For the text-containing cell, return its midpoint in [x, y] coordinate format. 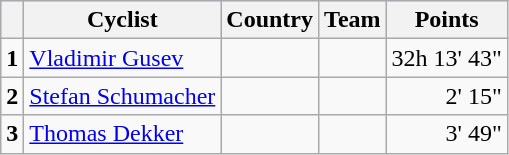
2 [12, 96]
2' 15" [446, 96]
32h 13' 43" [446, 58]
1 [12, 58]
Country [270, 20]
Points [446, 20]
Thomas Dekker [122, 134]
Stefan Schumacher [122, 96]
Vladimir Gusev [122, 58]
3' 49" [446, 134]
Team [353, 20]
Cyclist [122, 20]
3 [12, 134]
